Determine the (x, y) coordinate at the center of the cell enclosing the given text.  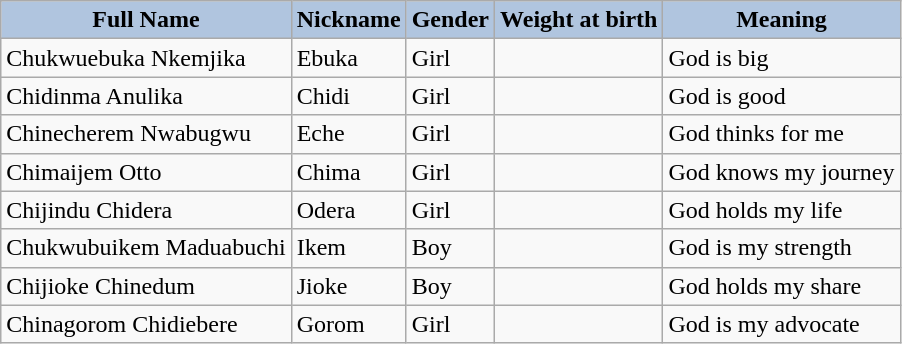
God is big (782, 58)
Ebuka (348, 58)
Odera (348, 210)
Chijioke Chinedum (146, 286)
Weight at birth (579, 20)
Chimaijem Otto (146, 172)
Jioke (348, 286)
Chima (348, 172)
Chidi (348, 96)
Meaning (782, 20)
God is good (782, 96)
God knows my journey (782, 172)
God holds my share (782, 286)
Eche (348, 134)
Chukwuebuka Nkemjika (146, 58)
Full Name (146, 20)
Chukwubuikem Maduabuchi (146, 248)
Chidinma Anulika (146, 96)
God holds my life (782, 210)
God thinks for me (782, 134)
Gorom (348, 324)
Gender (450, 20)
God is my strength (782, 248)
Chinecherem Nwabugwu (146, 134)
Ikem (348, 248)
God is my advocate (782, 324)
Chijindu Chidera (146, 210)
Nickname (348, 20)
Chinagorom Chidiebere (146, 324)
